Scan for the cell matching the given text and deliver its [x, y] coordinate at center. 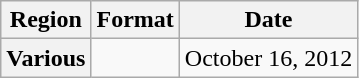
Various [46, 58]
Format [135, 20]
Date [268, 20]
October 16, 2012 [268, 58]
Region [46, 20]
